Find where the given text appears and provide that cell's center as (X, Y) coordinate. 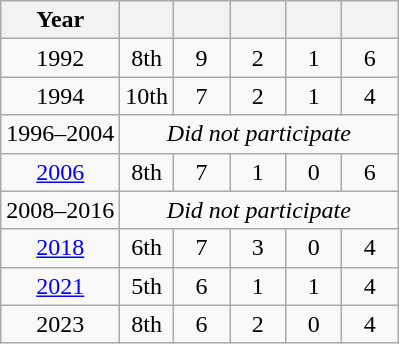
2006 (60, 172)
1994 (60, 96)
2018 (60, 248)
1992 (60, 58)
Year (60, 20)
2023 (60, 324)
10th (147, 96)
5th (147, 286)
3 (258, 248)
6th (147, 248)
9 (202, 58)
2008–2016 (60, 210)
2021 (60, 286)
1996–2004 (60, 134)
